Pinpoint the cell where the given text exists, returning its (X, Y) midpoint coordinate. 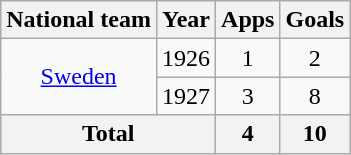
Apps (248, 20)
10 (315, 134)
4 (248, 134)
National team (79, 20)
1 (248, 58)
2 (315, 58)
1926 (186, 58)
8 (315, 96)
3 (248, 96)
Total (108, 134)
Goals (315, 20)
1927 (186, 96)
Sweden (79, 77)
Year (186, 20)
